Return the [X, Y] coordinate for the center point of the cell that contains the specified text.  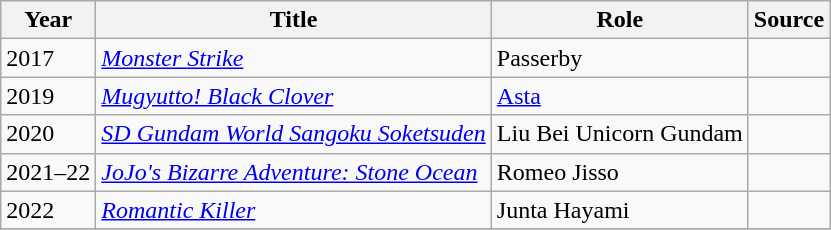
2019 [48, 96]
Junta Hayami [620, 210]
Year [48, 20]
Romeo Jisso [620, 172]
2017 [48, 58]
Title [294, 20]
2020 [48, 134]
Passerby [620, 58]
Monster Strike [294, 58]
SD Gundam World Sangoku Soketsuden [294, 134]
Mugyutto! Black Clover [294, 96]
Romantic Killer [294, 210]
Asta [620, 96]
2021–22 [48, 172]
Role [620, 20]
Source [788, 20]
2022 [48, 210]
JoJo's Bizarre Adventure: Stone Ocean [294, 172]
Liu Bei Unicorn Gundam [620, 134]
